Identify which cell holds the provided text, then report its [X, Y] central coordinate. 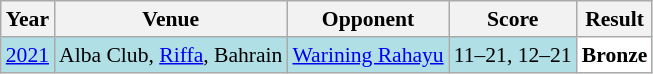
Opponent [368, 19]
Venue [170, 19]
Year [28, 19]
Result [615, 19]
Alba Club, Riffa, Bahrain [170, 55]
Score [513, 19]
Bronze [615, 55]
2021 [28, 55]
11–21, 12–21 [513, 55]
Warining Rahayu [368, 55]
